Provide the (x, y) coordinate of the cell's center where the given text is located.  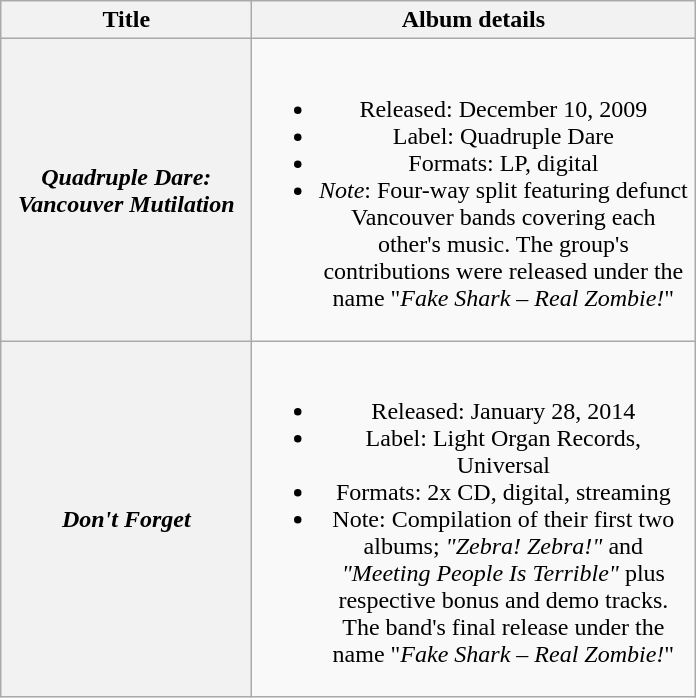
Album details (474, 20)
Title (126, 20)
Quadruple Dare: Vancouver Mutilation (126, 190)
Don't Forget (126, 519)
